Detect which cell encompasses the target text, then output its (X, Y) center coordinate. 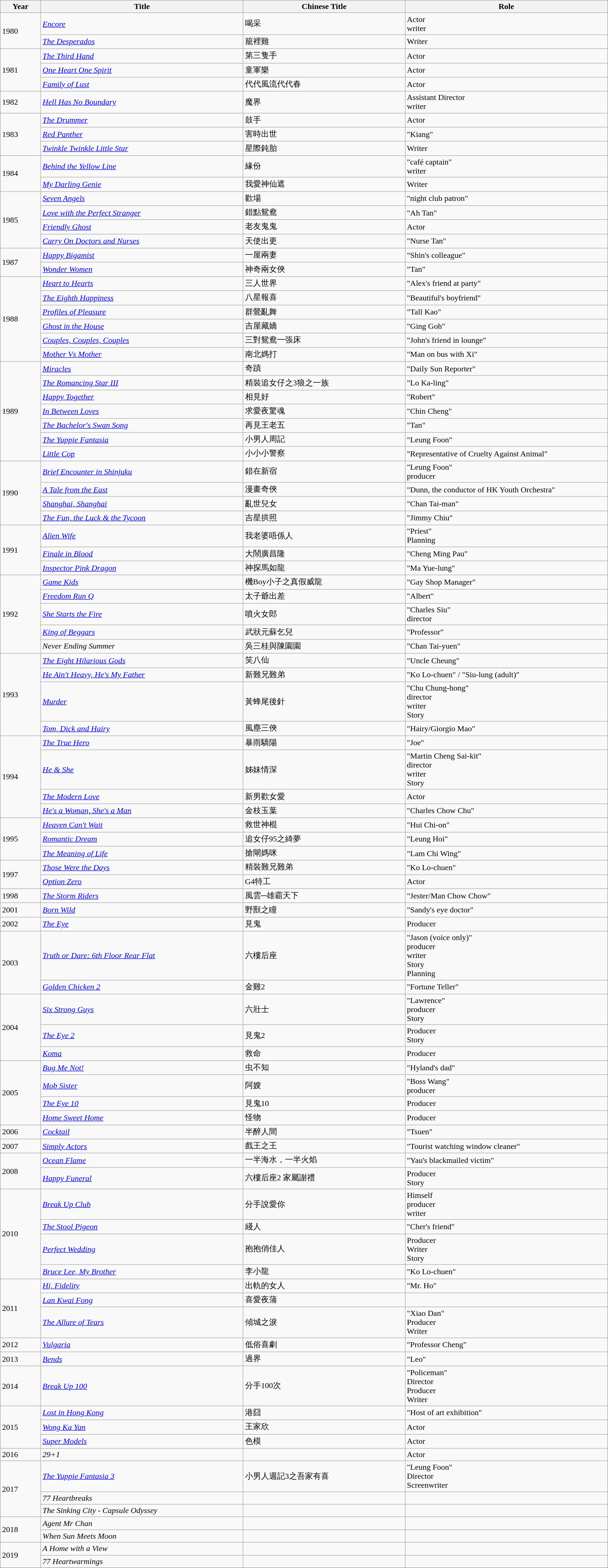
半醉人間 (324, 1132)
"Chin Cheng" (506, 411)
Assistant Directorwriter (506, 102)
Family of Lust (142, 85)
搶閘媽咪 (324, 853)
天使出更 (324, 241)
The Desperados (142, 42)
1980 (21, 31)
"Representative of Cruelty Against Animal" (506, 454)
"Ah Tan" (506, 213)
2001 (21, 910)
Freedom Run Q (142, 596)
"Lawrence"producerStory (506, 1009)
1985 (21, 220)
"Ging Goh" (506, 326)
"Chan Tai-man" (506, 504)
Golden Chicken 2 (142, 987)
"Lo Ka-ling" (506, 383)
緣份 (324, 167)
Super Models (142, 1441)
六樓后座 (324, 955)
1981 (21, 70)
2002 (21, 924)
Inspector Pink Dragon (142, 568)
Six Strong Guys (142, 1009)
2013 (21, 1359)
Title (142, 7)
Friendly Ghost (142, 227)
2016 (21, 1455)
In Between Loves (142, 411)
He & She (142, 770)
The Fun, the Luck & the Tycoon (142, 518)
"Gay Shop Manager" (506, 582)
Cocktail (142, 1132)
2015 (21, 1427)
三對鴛鴦一張床 (324, 340)
"Charles Siu"director (506, 614)
"Tall Kao" (506, 312)
Game Kids (142, 582)
The Modern Love (142, 797)
2008 (21, 1171)
The Yuppie Fantasia (142, 440)
金枝玉葉 (324, 811)
"Hairy/Giorgio Mao" (506, 729)
The Romancing Star III (142, 383)
Chinese Title (324, 7)
"Robert" (506, 397)
Bruce Lee, My Brother (142, 1272)
姊妹情深 (324, 770)
"Professor Cheng" (506, 1345)
Wonder Women (142, 269)
"café captain"writer (506, 167)
南北媽打 (324, 354)
低俗喜劇 (324, 1345)
一半海水，一半火焰 (324, 1161)
2010 (21, 1234)
Break Up Club (142, 1204)
吉星拱照 (324, 518)
1982 (21, 102)
"Charles Chow Chu" (506, 811)
代代風流代代春 (324, 85)
"Professor" (506, 632)
Brief Encounter in Shinjuku (142, 472)
"Leung Foon"DirectorScreenwriter (506, 1476)
風雲─雄霸天下 (324, 896)
Option Zero (142, 881)
"Chan Tai-yuen" (506, 646)
第三隻手 (324, 56)
六樓后座2 家屬謝禮 (324, 1178)
出軌的女人 (324, 1286)
"Cher's friend" (506, 1227)
2012 (21, 1345)
"Leung Foon" (506, 440)
我老婆唔係人 (324, 536)
The Eye 2 (142, 1035)
1984 (21, 174)
救命 (324, 1053)
籠裡雞 (324, 42)
Little Cop (142, 454)
Home Sweet Home (142, 1118)
Break Up 100 (142, 1386)
29+1 (142, 1455)
錯點鴛鴦 (324, 213)
錯在新宿 (324, 472)
Happy Funeral (142, 1178)
機Boy小子之真假威龍 (324, 582)
笑八仙 (324, 660)
Alien Wife (142, 536)
八星報喜 (324, 298)
"Jimmy Chiu" (506, 518)
"Leo" (506, 1359)
求愛夜驚魂 (324, 411)
"Priest"Planning (506, 536)
"Joe" (506, 743)
Bug Me Not! (142, 1068)
"Albert" (506, 596)
Lan Kwai Fong (142, 1300)
Lost in Hong Kong (142, 1413)
"John's friend in lounge" (506, 340)
1988 (21, 319)
The Eighth Happiness (142, 298)
Ocean Flame (142, 1161)
The Third Hand (142, 56)
大鬧廣昌隆 (324, 554)
Hi, Fidelity (142, 1286)
見鬼2 (324, 1035)
Year (21, 7)
"Host of art exhibition" (506, 1413)
救世神棍 (324, 825)
傾城之淚 (324, 1322)
阿嫂 (324, 1085)
李小龍 (324, 1272)
追女仔95之綺夢 (324, 839)
Happy Together (142, 397)
"Kiang" (506, 135)
"Yau's blackmailed victim" (506, 1161)
Mob Sister (142, 1085)
Heart to Hearts (142, 284)
The Meaning of Life (142, 853)
童軍樂 (324, 70)
1997 (21, 875)
1990 (21, 493)
Shanghai, Shanghai (142, 504)
再見王老五 (324, 426)
Born Wild (142, 910)
Mother Vs Mother (142, 354)
Bends (142, 1359)
77 Heartwarmings (142, 1561)
Romantic Dream (142, 839)
精裝難兄難弟 (324, 867)
One Heart One Spirit (142, 70)
Ghost in the House (142, 326)
"Chu Chung-hong"directorwriterStory (506, 702)
"Xiao Dan"ProducerWriter (506, 1322)
綫人 (324, 1227)
1994 (21, 777)
"Tsuen" (506, 1132)
神奇兩女俠 (324, 269)
2017 (21, 1489)
"Alex's friend at party" (506, 284)
黃蜂尾後針 (324, 702)
The Stool Pigeon (142, 1227)
Miracles (142, 368)
The True Hero (142, 743)
"Shin's colleague" (506, 255)
"Leung Hoi" (506, 839)
Role (506, 7)
The Drummer (142, 120)
吳三桂與陳園園 (324, 646)
過界 (324, 1359)
ProducerWriterStory (506, 1249)
Those Were the Days (142, 867)
"Dunn, the conductor of HK Youth Orchestra" (506, 490)
相見好 (324, 397)
Red Panther (142, 135)
小小小警察 (324, 454)
亂世兒女 (324, 504)
小男人週記3之吾家有喜 (324, 1476)
"Nurse Tan" (506, 241)
喝采 (324, 24)
群鶯亂舞 (324, 312)
The Eight Hilarious Gods (142, 660)
金雞2 (324, 987)
He Ain't Heavy, He's My Father (142, 675)
Himselfproducerwriter (506, 1204)
分手100次 (324, 1386)
2019 (21, 1555)
分手說愛你 (324, 1204)
1993 (21, 694)
王家欣 (324, 1427)
神探馬如龍 (324, 568)
暴雨驕陽 (324, 743)
武狀元蘇乞兒 (324, 632)
Never Ending Summer (142, 646)
"Daily Sun Reporter" (506, 368)
Carry On Doctors and Nurses (142, 241)
戲王之王 (324, 1146)
Hell Has No Boundary (142, 102)
Truth or Dare: 6th Floor Rear Flat (142, 955)
虫不知 (324, 1068)
"Mr. Ho" (506, 1286)
六壯士 (324, 1009)
1987 (21, 262)
2003 (21, 963)
喜愛夜蒲 (324, 1300)
"Fortune Teller" (506, 987)
新難兄難弟 (324, 675)
老友鬼鬼 (324, 227)
1991 (21, 550)
He's a Woman, She's a Man (142, 811)
She Starts the Fire (142, 614)
抱抱俏佳人 (324, 1249)
"Cheng Ming Pau" (506, 554)
Perfect Wedding (142, 1249)
Twinkle Twinkle Little Star (142, 149)
鼓手 (324, 120)
A Home with a View (142, 1549)
害時出世 (324, 135)
1983 (21, 134)
Love with the Perfect Stranger (142, 213)
Tom, Dick and Hairy (142, 729)
"Jester/Man Chow Chow" (506, 896)
精裝追女仔之3狼之一族 (324, 383)
Happy Bigamist (142, 255)
野獸之瞳 (324, 910)
2014 (21, 1386)
見鬼 (324, 924)
奇蹟 (324, 368)
The Allure of Tears (142, 1322)
色模 (324, 1441)
新男歡女愛 (324, 797)
小男人周記 (324, 440)
"Hyland's dad" (506, 1068)
Actorwriter (506, 24)
2006 (21, 1132)
Couples, Couples, Couples (142, 340)
"Tourist watching window cleaner" (506, 1146)
2005 (21, 1093)
吉屋藏嬌 (324, 326)
魔界 (324, 102)
"Sandy's eye doctor" (506, 910)
1992 (21, 614)
"Ma Yue-lung" (506, 568)
星際鈍胎 (324, 149)
Vulgaria (142, 1345)
The Yuppie Fantasia 3 (142, 1476)
"Man on bus with Xi" (506, 354)
Encore (142, 24)
The Bachelor's Swan Song (142, 426)
我愛神仙遮 (324, 185)
The Eye (142, 924)
一屋兩妻 (324, 255)
歡場 (324, 199)
Seven Angels (142, 199)
三人世界 (324, 284)
"Martin Cheng Sai-kit"directorwriterStory (506, 770)
"Lam Chi Wing" (506, 853)
2011 (21, 1308)
1989 (21, 411)
The Storm Riders (142, 896)
King of Beggars (142, 632)
Koma (142, 1053)
Agent Mr Chan (142, 1523)
The Sinking City - Capsule Odyssey (142, 1511)
"Ko Lo-chuen" / "Siu-lung (adult)" (506, 675)
港囧 (324, 1413)
1998 (21, 896)
Simply Actors (142, 1146)
噴火女郎 (324, 614)
太子爺出差 (324, 596)
1995 (21, 839)
"night club patron" (506, 199)
Profiles of Pleasure (142, 312)
2007 (21, 1146)
"Hui Chi-on" (506, 825)
"Leung Foon"producer (506, 472)
漫畫奇俠 (324, 490)
2004 (21, 1027)
Murder (142, 702)
G4特工 (324, 881)
When Sun Meets Moon (142, 1536)
My Darling Genie (142, 185)
The Eye 10 (142, 1103)
"Policeman"DirectorProducerWriter (506, 1386)
Behind the Yellow Line (142, 167)
Heaven Can't Wait (142, 825)
風塵三俠 (324, 729)
"Uncle Cheung" (506, 660)
"Boss Wang"producer (506, 1085)
"Beautiful's boyfriend" (506, 298)
Finale in Blood (142, 554)
怪物 (324, 1118)
見鬼10 (324, 1103)
A Tale from the East (142, 490)
"Jason (voice only)"producerwriterStoryPlanning (506, 955)
Wong Ka Yan (142, 1427)
2018 (21, 1530)
77 Heartbreaks (142, 1498)
